Find where the given text appears and provide that cell's center as (x, y) coordinate. 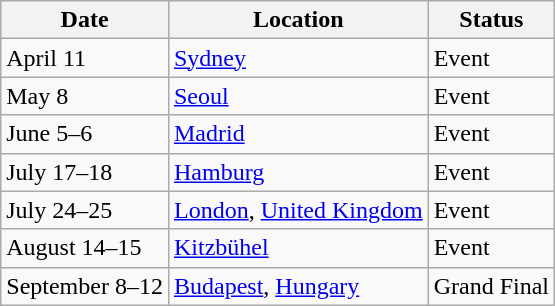
Hamburg (298, 172)
Seoul (298, 96)
Date (85, 20)
May 8 (85, 96)
Budapest, Hungary (298, 286)
Kitzbühel (298, 248)
August 14–15 (85, 248)
Location (298, 20)
June 5–6 (85, 134)
Sydney (298, 58)
July 17–18 (85, 172)
September 8–12 (85, 286)
Status (491, 20)
London, United Kingdom (298, 210)
Grand Final (491, 286)
July 24–25 (85, 210)
April 11 (85, 58)
Madrid (298, 134)
